Find where the given text appears and provide that cell's center as [x, y] coordinate. 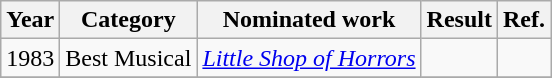
Result [459, 20]
Best Musical [128, 58]
Year [30, 20]
Little Shop of Horrors [309, 58]
Category [128, 20]
1983 [30, 58]
Nominated work [309, 20]
Ref. [524, 20]
